Detect which cell encompasses the target text, then output its [X, Y] center coordinate. 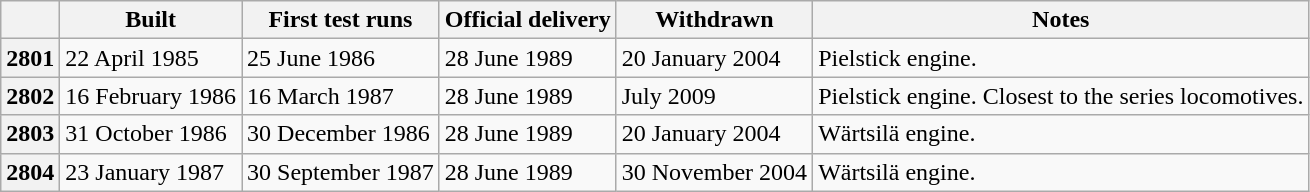
25 June 1986 [341, 58]
Pielstick engine. [1061, 58]
Built [151, 20]
2804 [30, 172]
2802 [30, 96]
16 March 1987 [341, 96]
30 September 1987 [341, 172]
23 January 1987 [151, 172]
Withdrawn [714, 20]
30 December 1986 [341, 134]
July 2009 [714, 96]
16 February 1986 [151, 96]
First test runs [341, 20]
22 April 1985 [151, 58]
Official delivery [528, 20]
31 October 1986 [151, 134]
Pielstick engine. Closest to the series locomotives. [1061, 96]
Notes [1061, 20]
30 November 2004 [714, 172]
2801 [30, 58]
2803 [30, 134]
